Search for the cell housing the specified text and yield its [X, Y] center coordinate. 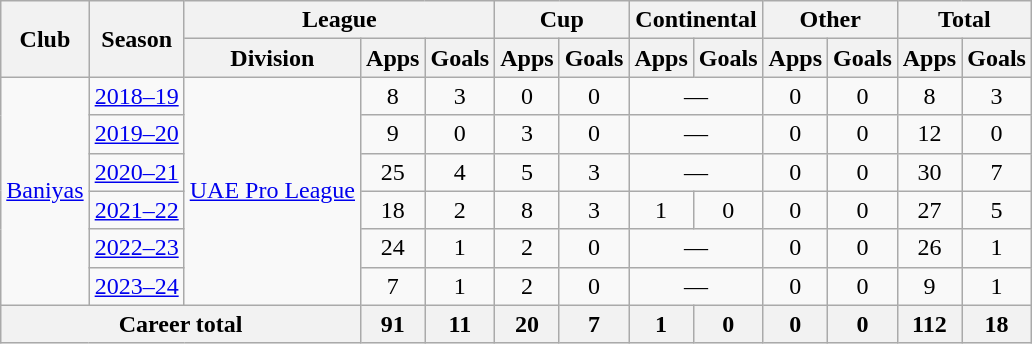
Cup [562, 20]
2020–21 [136, 172]
26 [929, 248]
91 [393, 324]
Season [136, 39]
Career total [181, 324]
27 [929, 210]
2019–20 [136, 134]
Club [45, 39]
20 [527, 324]
30 [929, 172]
2022–23 [136, 248]
Division [272, 58]
League [340, 20]
24 [393, 248]
12 [929, 134]
2018–19 [136, 96]
UAE Pro League [272, 191]
11 [460, 324]
Continental [696, 20]
Baniyas [45, 191]
112 [929, 324]
Other [830, 20]
4 [460, 172]
25 [393, 172]
2023–24 [136, 286]
Total [964, 20]
2021–22 [136, 210]
